For the text-containing cell, return its midpoint in (x, y) coordinate format. 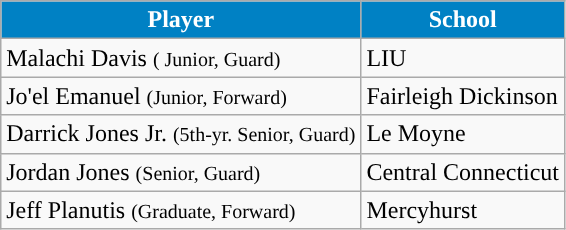
Darrick Jones Jr. (5th-yr. Senior, Guard) (181, 134)
Central Connecticut (463, 172)
Player (181, 20)
School (463, 20)
LIU (463, 58)
Jordan Jones (Senior, Guard) (181, 172)
Jeff Planutis (Graduate, Forward) (181, 210)
Malachi Davis ( Junior, Guard) (181, 58)
Fairleigh Dickinson (463, 96)
Le Moyne (463, 134)
Jo'el Emanuel (Junior, Forward) (181, 96)
Mercyhurst (463, 210)
